Locate the cell with the specified text and output its [x, y] center coordinate. 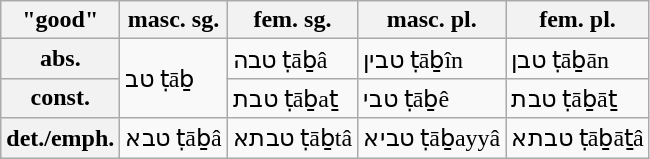
fem. sg. [292, 20]
טבן ṭāḇān [578, 59]
טבתא ṭāḇāṯâ [578, 138]
טביא ṭāḇayyâ [432, 138]
"good" [60, 20]
טבתא ṭāḇtâ [292, 138]
טבין ṭāḇîn [432, 59]
masc. sg. [174, 20]
det./emph. [60, 138]
טבא ṭāḇâ [174, 138]
const. [60, 98]
טבה ṭāḇâ [292, 59]
טבי ṭāḇê [432, 98]
טב ṭāḇ [174, 78]
fem. pl. [578, 20]
masc. pl. [432, 20]
abs. [60, 59]
טבת ṭāḇaṯ [292, 98]
טבת ṭāḇāṯ [578, 98]
